For the text-containing cell, return its midpoint in [x, y] coordinate format. 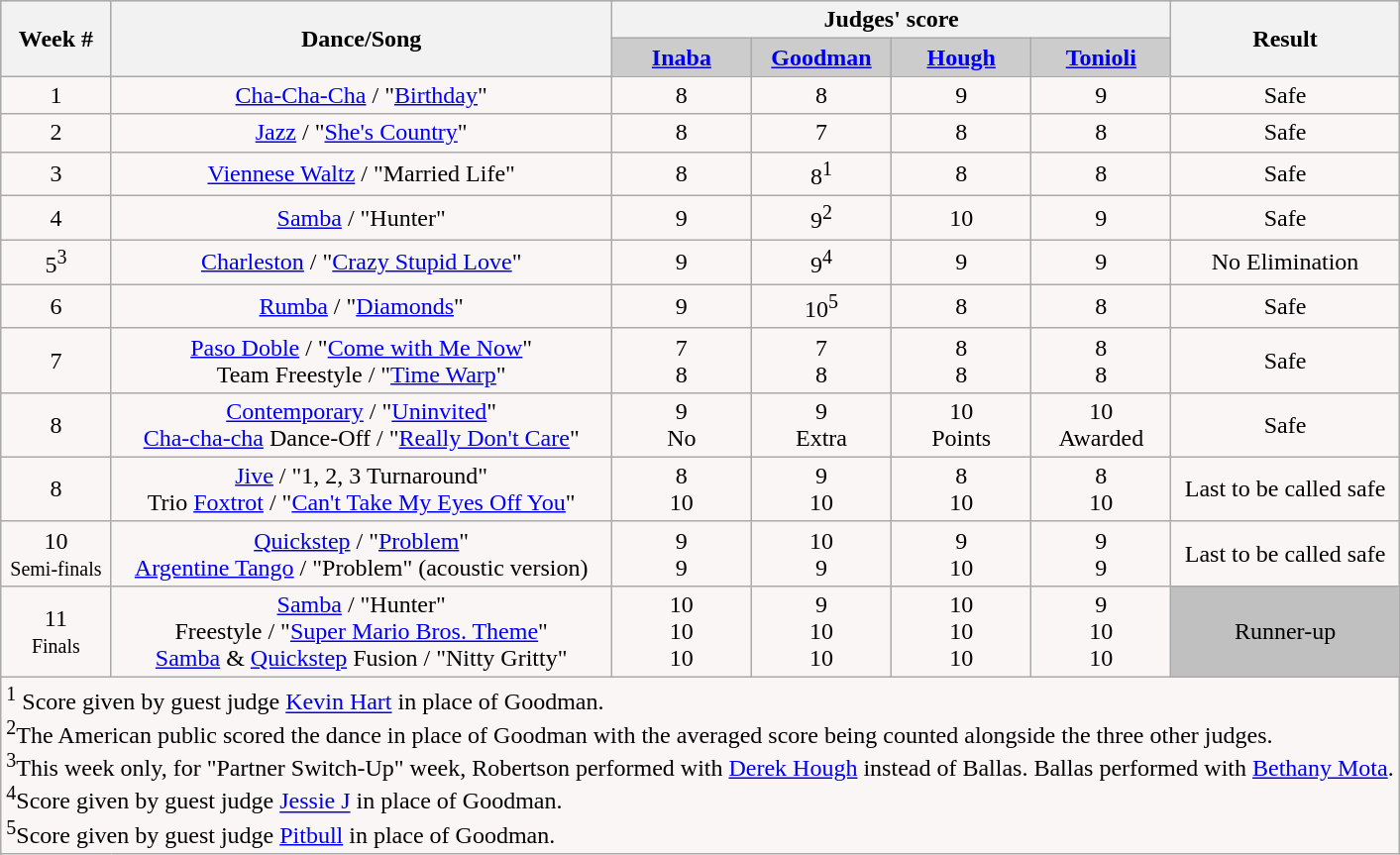
2 [55, 133]
Judges' score [892, 20]
Result [1285, 39]
10 [961, 218]
Contemporary / "Uninvited" Cha-cha-cha Dance-Off / "Really Don't Care" [361, 424]
4 [55, 218]
Jive / "1, 2, 3 Turnaround" Trio Foxtrot / "Can't Take My Eyes Off You" [361, 489]
105 [820, 307]
10Points [961, 424]
Jazz / "She's Country" [361, 133]
Viennese Waltz / "Married Life" [361, 174]
Quickstep / "Problem" Argentine Tango / "Problem" (acoustic version) [361, 553]
92 [820, 218]
94 [820, 262]
10Semi-finals [55, 553]
Dance/Song [361, 39]
9No [682, 424]
Cha-Cha-Cha / "Birthday" [361, 95]
No Elimination [1285, 262]
Goodman [820, 57]
Runner-up [1285, 631]
Rumba / "Diamonds" [361, 307]
11Finals [55, 631]
10Awarded [1102, 424]
6 [55, 307]
Tonioli [1102, 57]
Samba / "Hunter" [361, 218]
9Extra [820, 424]
53 [55, 262]
Charleston / "Crazy Stupid Love" [361, 262]
109 [820, 553]
Samba / "Hunter" Freestyle / "Super Mario Bros. Theme" Samba & Quickstep Fusion / "Nitty Gritty" [361, 631]
3 [55, 174]
1 [55, 95]
81 [820, 174]
Hough [961, 57]
Inaba [682, 57]
Week # [55, 39]
Paso Doble / "Come with Me Now" Team Freestyle / "Time Warp" [361, 361]
